Identify which cell holds the provided text, then report its (X, Y) central coordinate. 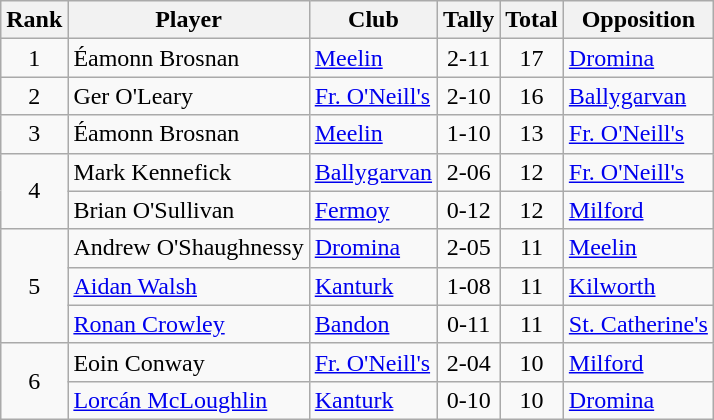
17 (532, 58)
Ronan Crowley (188, 324)
Club (373, 20)
Rank (34, 20)
0-11 (469, 324)
Aidan Walsh (188, 286)
Mark Kennefick (188, 172)
2-06 (469, 172)
0-12 (469, 210)
2-05 (469, 248)
4 (34, 191)
Tally (469, 20)
3 (34, 134)
Brian O'Sullivan (188, 210)
1-08 (469, 286)
2 (34, 96)
13 (532, 134)
Bandon (373, 324)
Ger O'Leary (188, 96)
Lorcán McLoughlin (188, 400)
Andrew O'Shaughnessy (188, 248)
2-10 (469, 96)
5 (34, 286)
Opposition (638, 20)
St. Catherine's (638, 324)
Player (188, 20)
Kilworth (638, 286)
0-10 (469, 400)
1-10 (469, 134)
6 (34, 381)
Eoin Conway (188, 362)
2-04 (469, 362)
2-11 (469, 58)
16 (532, 96)
Total (532, 20)
1 (34, 58)
Fermoy (373, 210)
